Detect which cell encompasses the target text, then output its (X, Y) center coordinate. 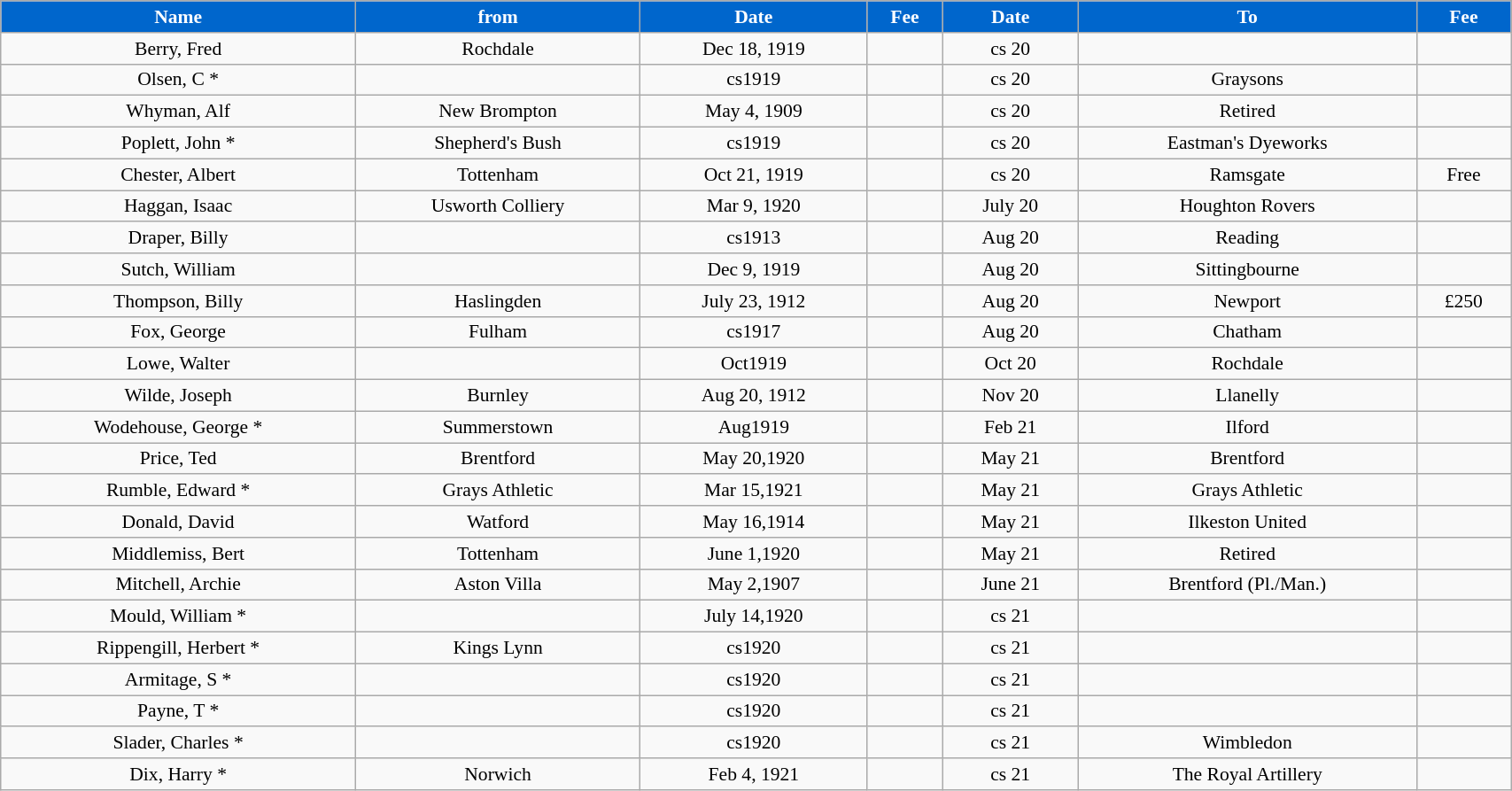
Haslingden (498, 301)
£250 (1463, 301)
May 4, 1909 (754, 112)
Slader, Charles * (179, 743)
Aug1919 (754, 427)
May 2,1907 (754, 585)
Norwich (498, 774)
Mitchell, Archie (179, 585)
Draper, Billy (179, 238)
July 23, 1912 (754, 301)
Brentford (Pl./Man.) (1247, 585)
cs1913 (754, 238)
Wodehouse, George * (179, 427)
Mar 15,1921 (754, 491)
Thompson, Billy (179, 301)
Chatham (1247, 332)
Aug 20, 1912 (754, 396)
Feb 21 (1010, 427)
Chester, Albert (179, 174)
Free (1463, 174)
Ilford (1247, 427)
Lowe, Walter (179, 364)
The Royal Artillery (1247, 774)
Fulham (498, 332)
Oct 20 (1010, 364)
Burnley (498, 396)
Payne, T * (179, 711)
Oct 21, 1919 (754, 174)
Dix, Harry * (179, 774)
May 20,1920 (754, 459)
Graysons (1247, 80)
Reading (1247, 238)
Mould, William * (179, 617)
Poplett, John * (179, 143)
July 20 (1010, 206)
Armitage, S * (179, 679)
Sutch, William (179, 269)
from (498, 17)
Donald, David (179, 522)
Aston Villa (498, 585)
Feb 4, 1921 (754, 774)
Ilkeston United (1247, 522)
Middlemiss, Bert (179, 554)
Usworth Colliery (498, 206)
Dec 18, 1919 (754, 49)
Houghton Rovers (1247, 206)
Fox, George (179, 332)
Wimbledon (1247, 743)
June 1,1920 (754, 554)
Sittingbourne (1247, 269)
To (1247, 17)
New Brompton (498, 112)
Llanelly (1247, 396)
Oct1919 (754, 364)
Rumble, Edward * (179, 491)
May 16,1914 (754, 522)
Kings Lynn (498, 648)
Nov 20 (1010, 396)
Name (179, 17)
cs1917 (754, 332)
Eastman's Dyeworks (1247, 143)
Berry, Fred (179, 49)
Ramsgate (1247, 174)
June 21 (1010, 585)
Price, Ted (179, 459)
Newport (1247, 301)
Watford (498, 522)
Wilde, Joseph (179, 396)
Whyman, Alf (179, 112)
Rippengill, Herbert * (179, 648)
Shepherd's Bush (498, 143)
July 14,1920 (754, 617)
Mar 9, 1920 (754, 206)
Summerstown (498, 427)
Olsen, C * (179, 80)
Dec 9, 1919 (754, 269)
Haggan, Isaac (179, 206)
